Return the (X, Y) coordinate for the center point of the cell that contains the specified text.  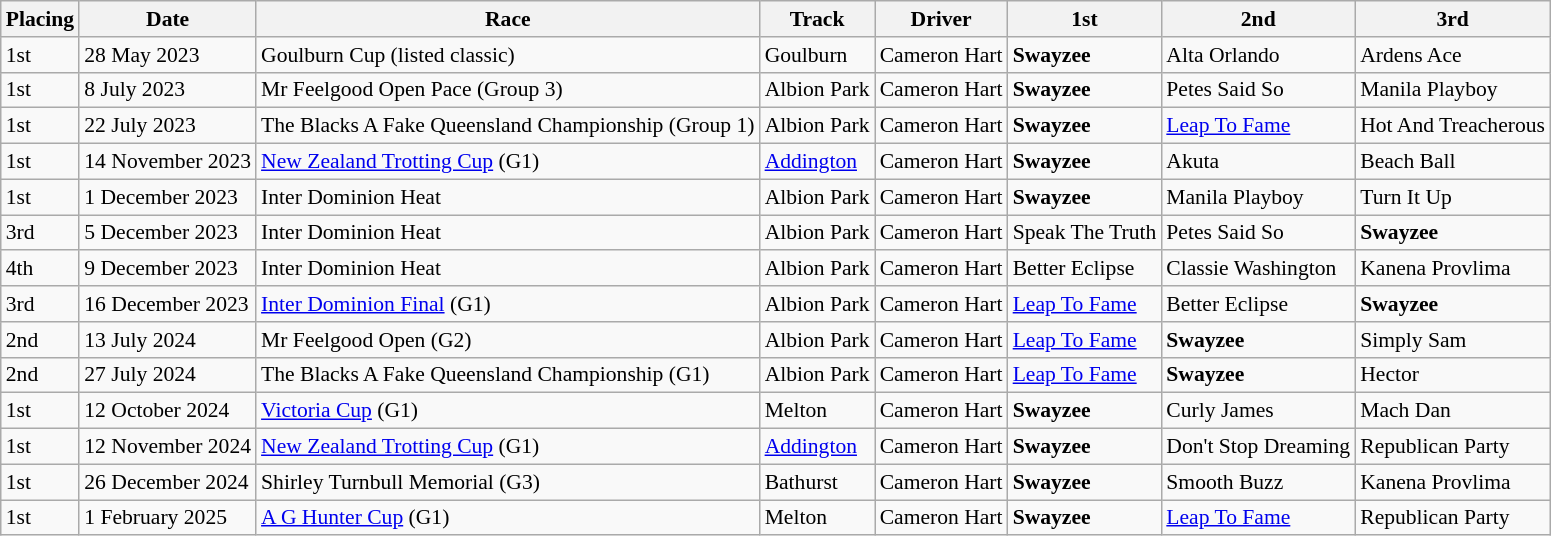
Simply Sam (1452, 340)
Speak The Truth (1085, 233)
1 December 2023 (168, 197)
16 December 2023 (168, 304)
Bathurst (818, 482)
22 July 2023 (168, 126)
Victoria Cup (G1) (508, 411)
Smooth Buzz (1258, 482)
12 October 2024 (168, 411)
28 May 2023 (168, 55)
A G Hunter Cup (G1) (508, 518)
4th (40, 269)
Alta Orlando (1258, 55)
Placing (40, 19)
Date (168, 19)
The Blacks A Fake Queensland Championship (G1) (508, 375)
12 November 2024 (168, 447)
Inter Dominion Final (G1) (508, 304)
Goulburn (818, 55)
27 July 2024 (168, 375)
1 February 2025 (168, 518)
Curly James (1258, 411)
9 December 2023 (168, 269)
Goulburn Cup (listed classic) (508, 55)
Hot And Treacherous (1452, 126)
Race (508, 19)
13 July 2024 (168, 340)
Akuta (1258, 162)
Beach Ball (1452, 162)
5 December 2023 (168, 233)
Mr Feelgood Open Pace (Group 3) (508, 90)
Mach Dan (1452, 411)
Don't Stop Dreaming (1258, 447)
26 December 2024 (168, 482)
Ardens Ace (1452, 55)
Hector (1452, 375)
Shirley Turnbull Memorial (G3) (508, 482)
Driver (942, 19)
The Blacks A Fake Queensland Championship (Group 1) (508, 126)
Mr Feelgood Open (G2) (508, 340)
Classie Washington (1258, 269)
14 November 2023 (168, 162)
Track (818, 19)
Turn It Up (1452, 197)
8 July 2023 (168, 90)
